Locate the cell with the specified text and output its (x, y) center coordinate. 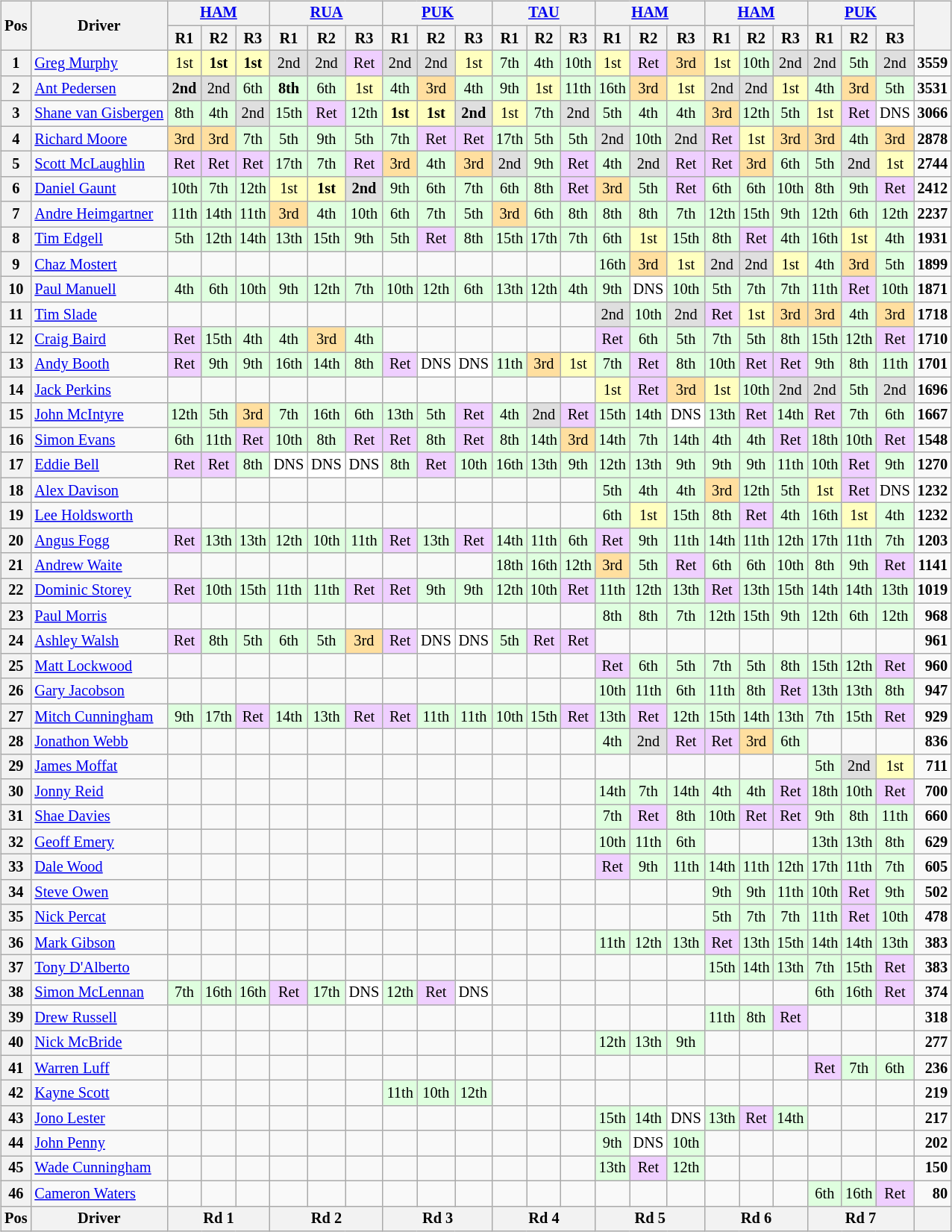
12 (16, 340)
32 (16, 842)
929 (933, 716)
RUA (327, 13)
836 (933, 742)
Ant Pedersen (98, 89)
3531 (933, 89)
15 (16, 415)
Richard Moore (98, 139)
Shae Davies (98, 817)
Rd 1 (219, 1219)
28 (16, 742)
26 (16, 691)
Jonathon Webb (98, 742)
9 (16, 264)
40 (16, 1043)
20 (16, 540)
318 (933, 1018)
25 (16, 666)
Rd 6 (757, 1219)
Rd 5 (651, 1219)
Andy Booth (98, 365)
22 (16, 591)
961 (933, 641)
660 (933, 817)
Matt Lockwood (98, 666)
Rd 3 (437, 1219)
Cameron Waters (98, 1193)
Nick Percat (98, 917)
Gary Jacobson (98, 691)
TAU (544, 13)
Paul Morris (98, 616)
5 (16, 164)
43 (16, 1119)
1871 (933, 290)
Tim Edgell (98, 240)
605 (933, 867)
711 (933, 766)
1203 (933, 540)
700 (933, 792)
Nick McBride (98, 1043)
7 (16, 214)
34 (16, 892)
44 (16, 1143)
Rd 4 (544, 1219)
2878 (933, 139)
Jono Lester (98, 1119)
13 (16, 365)
1 (16, 63)
John McIntyre (98, 415)
Mark Gibson (98, 942)
11 (16, 315)
16 (16, 440)
1710 (933, 340)
6 (16, 189)
46 (16, 1193)
Paul Manuell (98, 290)
Kayne Scott (98, 1093)
478 (933, 917)
35 (16, 917)
Jack Perkins (98, 390)
374 (933, 992)
23 (16, 616)
27 (16, 716)
41 (16, 1068)
629 (933, 842)
30 (16, 792)
24 (16, 641)
37 (16, 968)
Steve Owen (98, 892)
8 (16, 240)
19 (16, 516)
Daniel Gaunt (98, 189)
3559 (933, 63)
18 (16, 490)
4 (16, 139)
31 (16, 817)
21 (16, 566)
947 (933, 691)
217 (933, 1119)
James Moffat (98, 766)
38 (16, 992)
Andrew Waite (98, 566)
Geoff Emery (98, 842)
1548 (933, 440)
2412 (933, 189)
Scott McLaughlin (98, 164)
2237 (933, 214)
1701 (933, 365)
Drew Russell (98, 1018)
Warren Luff (98, 1068)
1141 (933, 566)
960 (933, 666)
502 (933, 892)
42 (16, 1093)
Simon McLennan (98, 992)
Rd 2 (327, 1219)
10 (16, 290)
Rd 7 (860, 1219)
29 (16, 766)
Andre Heimgartner (98, 214)
Ashley Walsh (98, 641)
Dale Wood (98, 867)
17 (16, 465)
968 (933, 616)
33 (16, 867)
236 (933, 1068)
45 (16, 1169)
1667 (933, 415)
277 (933, 1043)
Lee Holdsworth (98, 516)
Simon Evans (98, 440)
Shane van Gisbergen (98, 113)
1019 (933, 591)
Greg Murphy (98, 63)
Chaz Mostert (98, 264)
1718 (933, 315)
219 (933, 1093)
39 (16, 1018)
Alex Davison (98, 490)
2744 (933, 164)
150 (933, 1169)
1696 (933, 390)
Eddie Bell (98, 465)
3 (16, 113)
Dominic Storey (98, 591)
Tim Slade (98, 315)
1899 (933, 264)
202 (933, 1143)
Angus Fogg (98, 540)
36 (16, 942)
80 (933, 1193)
Tony D'Alberto (98, 968)
Mitch Cunningham (98, 716)
1270 (933, 465)
14 (16, 390)
3066 (933, 113)
1931 (933, 240)
John Penny (98, 1143)
Jonny Reid (98, 792)
2 (16, 89)
Craig Baird (98, 340)
Wade Cunningham (98, 1169)
